Detect which cell encompasses the target text, then output its [x, y] center coordinate. 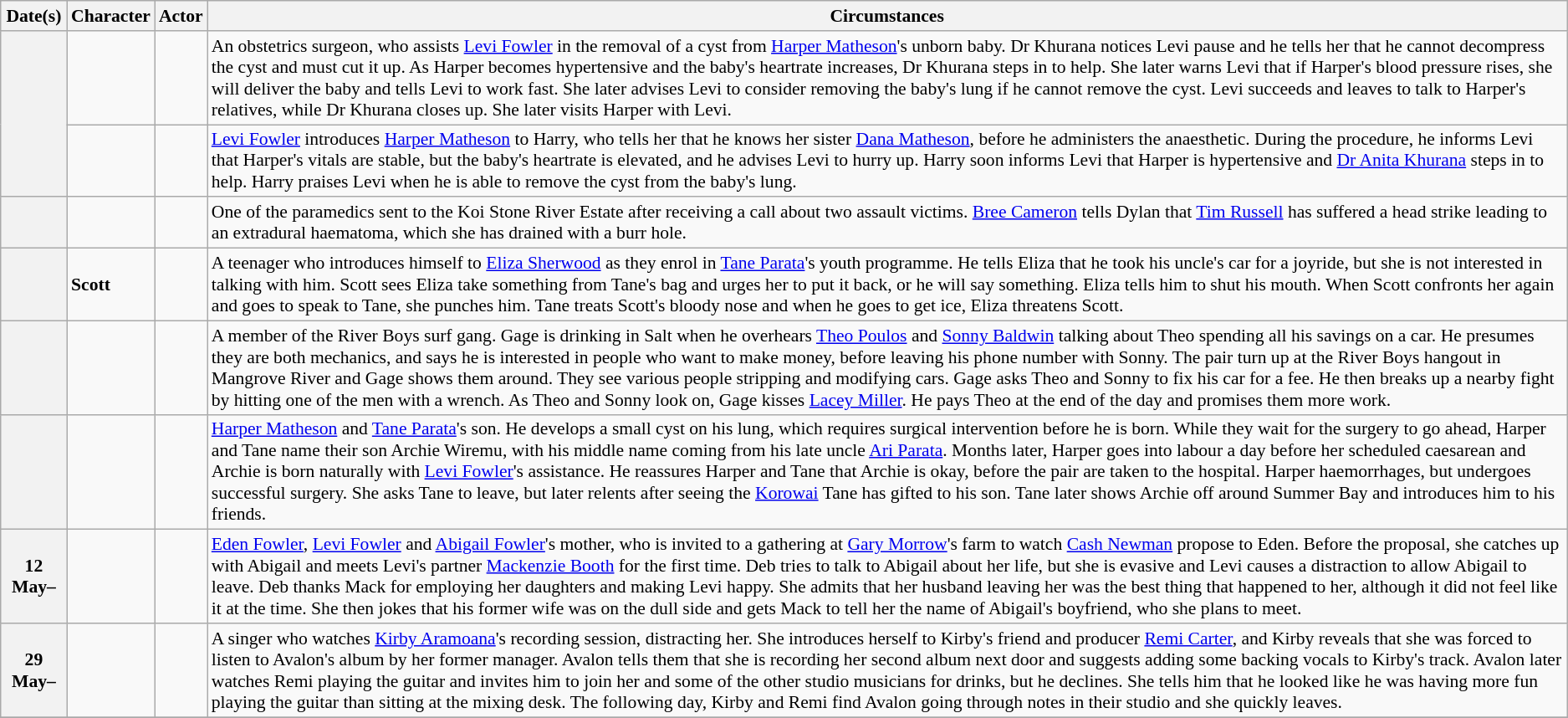
Scott [110, 285]
Date(s) [33, 16]
Character [110, 16]
Actor [181, 16]
Circumstances [887, 16]
29 May– [33, 670]
12 May– [33, 577]
